Capture the cell that displays the provided text and extract its (x, y) central coordinate. 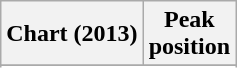
Peakposition (189, 34)
Chart (2013) (72, 34)
